Detect which cell encompasses the target text, then output its (X, Y) center coordinate. 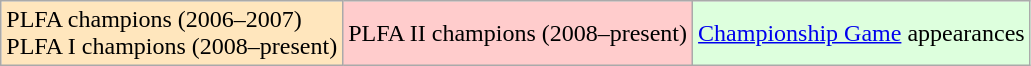
PLFA champions (2006–2007) PLFA I champions (2008–present) (172, 34)
Championship Game appearances (862, 34)
PLFA II champions (2008–present) (518, 34)
